Scan for the cell matching the given text and deliver its [x, y] coordinate at center. 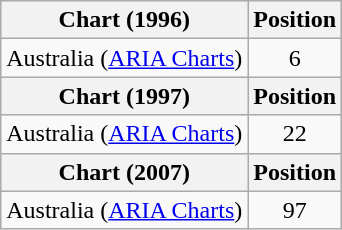
Chart (2007) [124, 172]
22 [295, 134]
6 [295, 58]
97 [295, 210]
Chart (1997) [124, 96]
Chart (1996) [124, 20]
